Search for the cell housing the specified text and yield its [x, y] center coordinate. 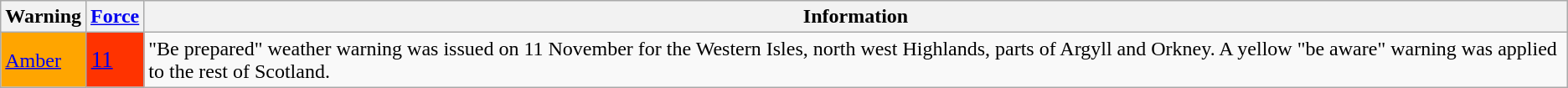
11 [116, 60]
Information [856, 17]
Force [116, 17]
Warning [44, 17]
Amber [44, 60]
